Extract the (X, Y) coordinate from the center of the cell holding the provided text.  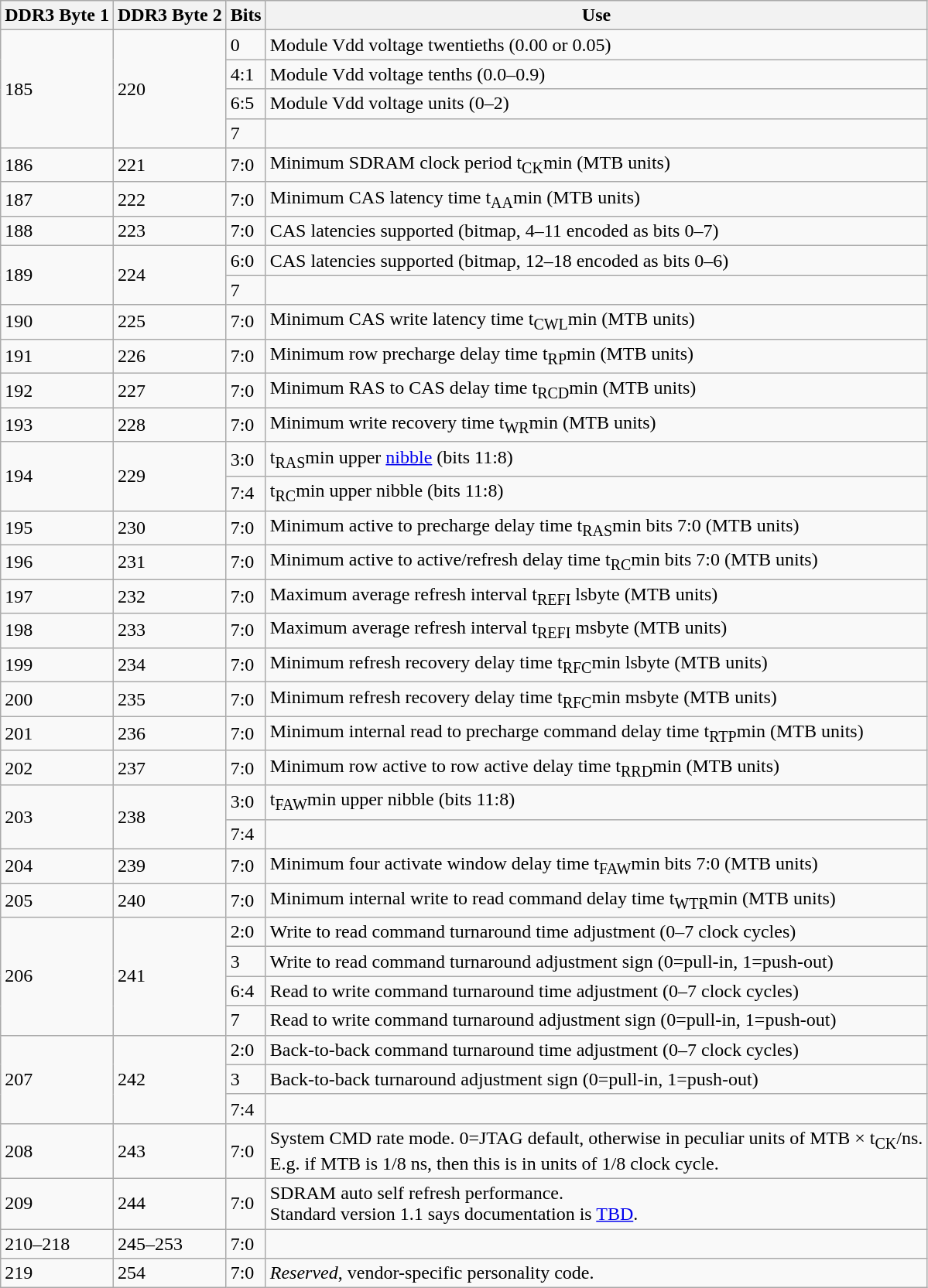
196 (57, 562)
208 (57, 1151)
6:5 (246, 104)
Minimum refresh recovery delay time tRFCmin msbyte (MTB units) (596, 699)
199 (57, 664)
Minimum internal read to precharge command delay time tRTPmin (MTB units) (596, 733)
198 (57, 630)
0 (246, 45)
243 (170, 1151)
Reserved, vendor-specific personality code. (596, 1273)
231 (170, 562)
tRCmin upper nibble (bits 11:8) (596, 494)
206 (57, 976)
190 (57, 322)
Bits (246, 15)
Back-to-back turnaround adjustment sign (0=pull-in, 1=push-out) (596, 1079)
220 (170, 89)
254 (170, 1273)
Minimum write recovery time tWRmin (MTB units) (596, 425)
187 (57, 199)
Minimum row active to row active delay time tRRDmin (MTB units) (596, 767)
232 (170, 596)
209 (57, 1204)
Maximum average refresh interval tREFI lsbyte (MTB units) (596, 596)
SDRAM auto self refresh performance.Standard version 1.1 says documentation is TBD. (596, 1204)
Minimum SDRAM clock period tCKmin (MTB units) (596, 165)
DDR3 Byte 1 (57, 15)
201 (57, 733)
Minimum row precharge delay time tRPmin (MTB units) (596, 356)
DDR3 Byte 2 (170, 15)
Minimum CAS latency time tAAmin (MTB units) (596, 199)
197 (57, 596)
222 (170, 199)
223 (170, 231)
236 (170, 733)
Read to write command turnaround time adjustment (0–7 clock cycles) (596, 991)
244 (170, 1204)
4:1 (246, 74)
240 (170, 900)
Write to read command turnaround time adjustment (0–7 clock cycles) (596, 932)
242 (170, 1079)
202 (57, 767)
Minimum active to precharge delay time tRASmin bits 7:0 (MTB units) (596, 528)
224 (170, 275)
241 (170, 976)
219 (57, 1273)
Module Vdd voltage units (0–2) (596, 104)
Module Vdd voltage tenths (0.0–0.9) (596, 74)
189 (57, 275)
203 (57, 817)
Minimum RAS to CAS delay time tRCDmin (MTB units) (596, 391)
205 (57, 900)
194 (57, 477)
CAS latencies supported (bitmap, 4–11 encoded as bits 0–7) (596, 231)
185 (57, 89)
193 (57, 425)
238 (170, 817)
245–253 (170, 1244)
200 (57, 699)
Maximum average refresh interval tREFI msbyte (MTB units) (596, 630)
237 (170, 767)
225 (170, 322)
Use (596, 15)
207 (57, 1079)
Back-to-back command turnaround time adjustment (0–7 clock cycles) (596, 1050)
192 (57, 391)
191 (57, 356)
Module Vdd voltage twentieths (0.00 or 0.05) (596, 45)
Write to read command turnaround adjustment sign (0=pull-in, 1=push-out) (596, 962)
6:0 (246, 261)
239 (170, 866)
6:4 (246, 991)
188 (57, 231)
204 (57, 866)
Minimum internal write to read command delay time tWTRmin (MTB units) (596, 900)
227 (170, 391)
186 (57, 165)
226 (170, 356)
CAS latencies supported (bitmap, 12–18 encoded as bits 0–6) (596, 261)
235 (170, 699)
tFAWmin upper nibble (bits 11:8) (596, 802)
195 (57, 528)
221 (170, 165)
tRASmin upper nibble (bits 11:8) (596, 459)
Minimum refresh recovery delay time tRFCmin lsbyte (MTB units) (596, 664)
Minimum active to active/refresh delay time tRCmin bits 7:0 (MTB units) (596, 562)
210–218 (57, 1244)
Minimum CAS write latency time tCWLmin (MTB units) (596, 322)
230 (170, 528)
228 (170, 425)
Minimum four activate window delay time tFAWmin bits 7:0 (MTB units) (596, 866)
Read to write command turnaround adjustment sign (0=pull-in, 1=push-out) (596, 1020)
229 (170, 477)
233 (170, 630)
234 (170, 664)
System CMD rate mode. 0=JTAG default, otherwise in peculiar units of MTB × tCK/ns.E.g. if MTB is 1/8 ns, then this is in units of 1/8 clock cycle. (596, 1151)
